Capture the cell that displays the provided text and extract its [x, y] central coordinate. 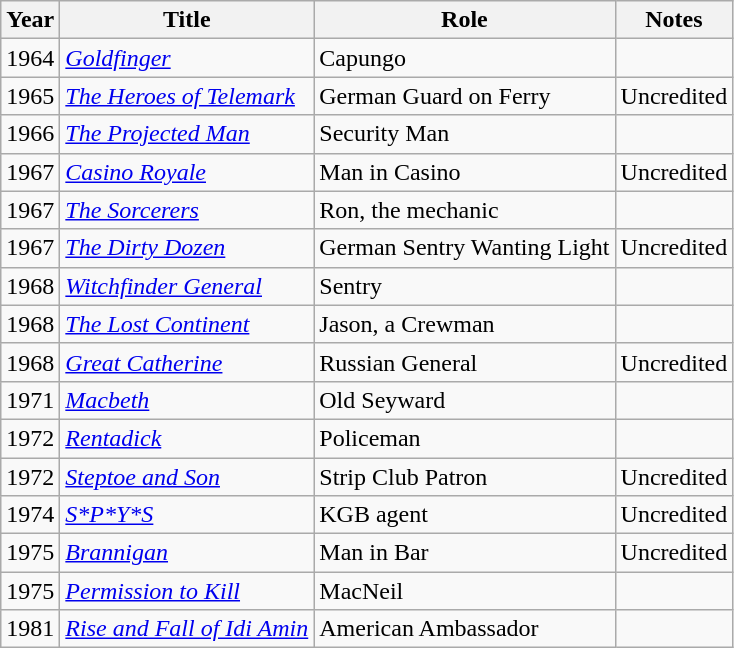
The Lost Continent [187, 324]
The Projected Man [187, 134]
Great Catherine [187, 362]
Strip Club Patron [464, 477]
Capungo [464, 58]
Witchfinder General [187, 286]
Russian General [464, 362]
Notes [674, 20]
Year [30, 20]
Sentry [464, 286]
Rise and Fall of Idi Amin [187, 629]
Title [187, 20]
S*P*Y*S [187, 515]
1964 [30, 58]
Man in Casino [464, 172]
German Guard on Ferry [464, 96]
American Ambassador [464, 629]
Man in Bar [464, 553]
Ron, the mechanic [464, 210]
Casino Royale [187, 172]
1974 [30, 515]
MacNeil [464, 591]
KGB agent [464, 515]
1981 [30, 629]
Jason, a Crewman [464, 324]
Role [464, 20]
1966 [30, 134]
Brannigan [187, 553]
German Sentry Wanting Light [464, 248]
1965 [30, 96]
The Sorcerers [187, 210]
Steptoe and Son [187, 477]
The Heroes of Telemark [187, 96]
Permission to Kill [187, 591]
Rentadick [187, 438]
Old Seyward [464, 400]
The Dirty Dozen [187, 248]
Security Man [464, 134]
Policeman [464, 438]
1971 [30, 400]
Goldfinger [187, 58]
Macbeth [187, 400]
